Provide the (x, y) coordinate of the cell's center where the given text is located.  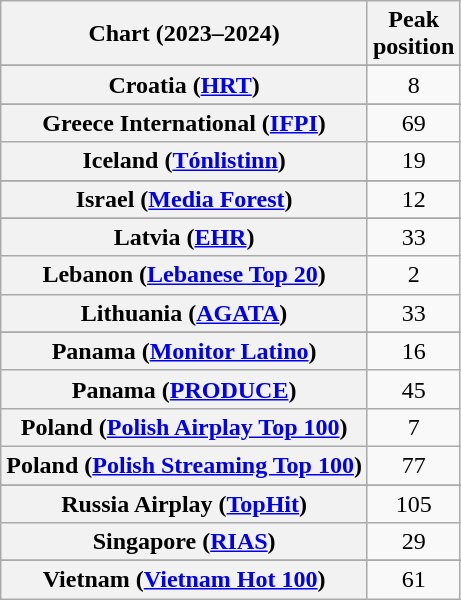
77 (413, 465)
Greece International (IFPI) (184, 123)
Latvia (EHR) (184, 237)
7 (413, 427)
105 (413, 503)
12 (413, 199)
Lithuania (AGATA) (184, 313)
45 (413, 389)
Singapore (RIAS) (184, 542)
Panama (Monitor Latino) (184, 351)
Chart (2023–2024) (184, 34)
16 (413, 351)
Poland (Polish Airplay Top 100) (184, 427)
Vietnam (Vietnam Hot 100) (184, 580)
Croatia (HRT) (184, 85)
29 (413, 542)
Israel (Media Forest) (184, 199)
Panama (PRODUCE) (184, 389)
Peakposition (413, 34)
61 (413, 580)
8 (413, 85)
Poland (Polish Streaming Top 100) (184, 465)
Iceland (Tónlistinn) (184, 161)
Lebanon (Lebanese Top 20) (184, 275)
19 (413, 161)
2 (413, 275)
Russia Airplay (TopHit) (184, 503)
69 (413, 123)
